Scan for the cell matching the given text and deliver its [X, Y] coordinate at center. 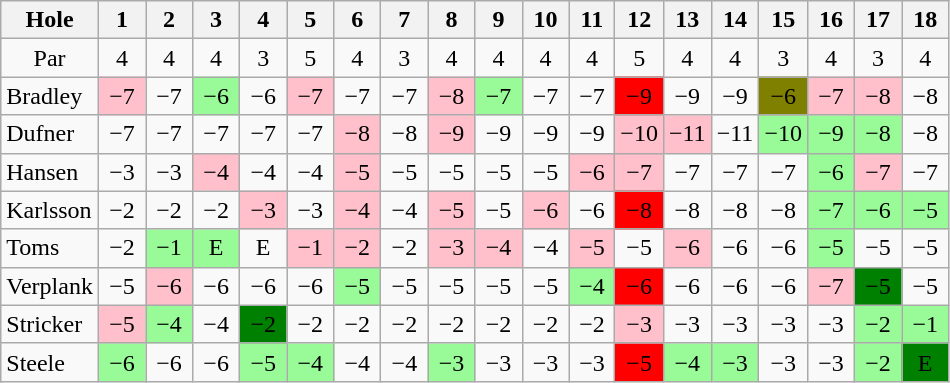
Hole [50, 20]
9 [498, 20]
Par [50, 58]
8 [452, 20]
Karlsson [50, 210]
1 [122, 20]
Hansen [50, 172]
11 [592, 20]
6 [358, 20]
17 [878, 20]
Steele [50, 362]
15 [784, 20]
16 [830, 20]
Dufner [50, 134]
2 [170, 20]
12 [640, 20]
Bradley [50, 96]
10 [546, 20]
7 [404, 20]
Toms [50, 248]
Stricker [50, 324]
Verplank [50, 286]
14 [735, 20]
18 [926, 20]
13 [687, 20]
